Output the [X, Y] coordinate of the center of the cell containing the given text.  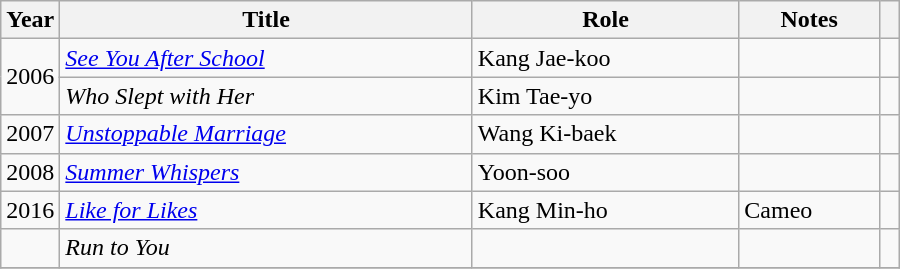
Summer Whispers [266, 172]
2007 [30, 134]
2016 [30, 210]
Who Slept with Her [266, 96]
Yoon-soo [606, 172]
Cameo [810, 210]
Year [30, 20]
Unstoppable Marriage [266, 134]
Run to You [266, 248]
Wang Ki-baek [606, 134]
Title [266, 20]
Kang Min-ho [606, 210]
Like for Likes [266, 210]
2006 [30, 77]
Role [606, 20]
Kim Tae-yo [606, 96]
2008 [30, 172]
Kang Jae-koo [606, 58]
Notes [810, 20]
See You After School [266, 58]
